Return (X, Y) of the center of cell containing provided text 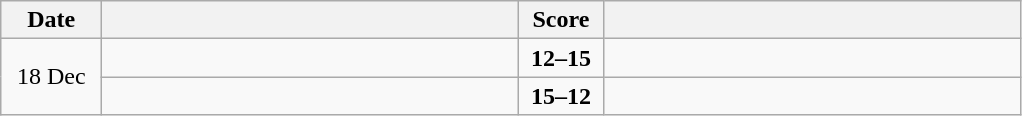
18 Dec (52, 77)
Score (561, 20)
15–12 (561, 96)
12–15 (561, 58)
Date (52, 20)
